Detect which cell encompasses the target text, then output its (X, Y) center coordinate. 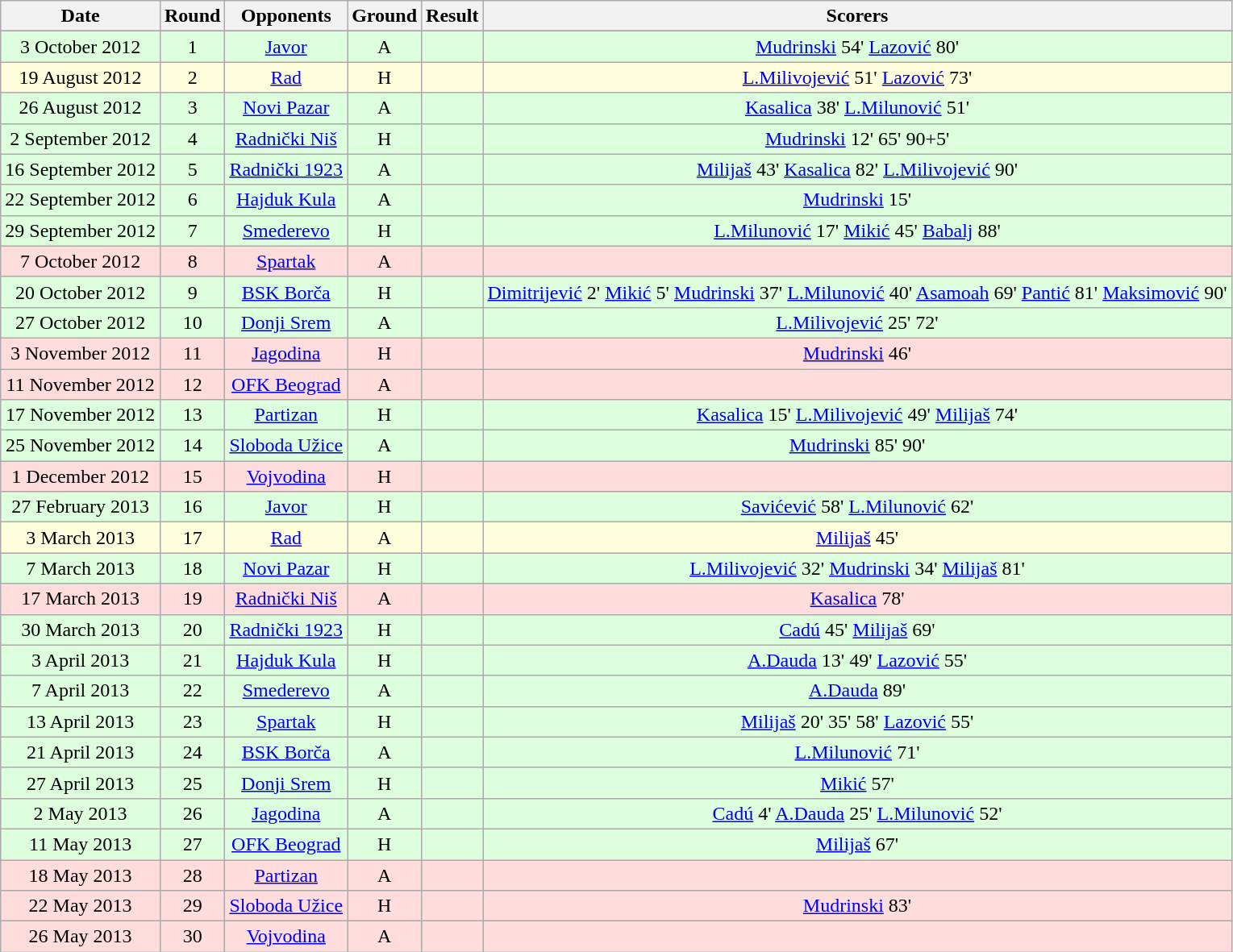
20 October 2012 (81, 292)
27 February 2013 (81, 507)
21 April 2013 (81, 752)
23 (192, 721)
14 (192, 446)
Mikić 57' (857, 783)
Milijaš 20' 35' 58' Lazović 55' (857, 721)
11 (192, 353)
13 (192, 415)
Scorers (857, 16)
19 (192, 599)
Milijaš 43' Kasalica 82' L.Milivojević 90' (857, 169)
3 March 2013 (81, 538)
2 (192, 77)
Cadú 45' Milijaš 69' (857, 630)
7 (192, 231)
13 April 2013 (81, 721)
21 (192, 660)
9 (192, 292)
2 September 2012 (81, 139)
2 May 2013 (81, 813)
17 (192, 538)
7 April 2013 (81, 691)
Kasalica 38' L.Milunović 51' (857, 108)
7 October 2012 (81, 261)
L.Milunović 17' Mikić 45' Babalj 88' (857, 231)
L.Milivojević 51' Lazović 73' (857, 77)
27 April 2013 (81, 783)
Milijaš 67' (857, 844)
17 November 2012 (81, 415)
5 (192, 169)
Kasalica 78' (857, 599)
12 (192, 385)
L.Milivojević 32' Mudrinski 34' Milijaš 81' (857, 568)
4 (192, 139)
17 March 2013 (81, 599)
A.Dauda 13' 49' Lazović 55' (857, 660)
24 (192, 752)
L.Milunović 71' (857, 752)
16 (192, 507)
Milijaš 45' (857, 538)
6 (192, 200)
Savićević 58' L.Milunović 62' (857, 507)
Ground (385, 16)
20 (192, 630)
Mudrinski 85' 90' (857, 446)
19 August 2012 (81, 77)
11 November 2012 (81, 385)
30 (192, 937)
Round (192, 16)
26 August 2012 (81, 108)
Mudrinski 46' (857, 353)
L.Milivojević 25' 72' (857, 322)
1 (192, 47)
Mudrinski 54' Lazović 80' (857, 47)
22 May 2013 (81, 906)
16 September 2012 (81, 169)
7 March 2013 (81, 568)
22 (192, 691)
11 May 2013 (81, 844)
Kasalica 15' L.Milivojević 49' Milijaš 74' (857, 415)
3 November 2012 (81, 353)
Date (81, 16)
25 November 2012 (81, 446)
Opponents (286, 16)
3 April 2013 (81, 660)
22 September 2012 (81, 200)
8 (192, 261)
10 (192, 322)
Result (452, 16)
30 March 2013 (81, 630)
Mudrinski 12' 65' 90+5' (857, 139)
25 (192, 783)
29 September 2012 (81, 231)
26 (192, 813)
3 October 2012 (81, 47)
18 May 2013 (81, 875)
29 (192, 906)
1 December 2012 (81, 476)
A.Dauda 89' (857, 691)
Mudrinski 83' (857, 906)
28 (192, 875)
Cadú 4' A.Dauda 25' L.Milunović 52' (857, 813)
Dimitrijević 2' Mikić 5' Mudrinski 37' L.Milunović 40' Asamoah 69' Pantić 81' Maksimović 90' (857, 292)
15 (192, 476)
27 October 2012 (81, 322)
26 May 2013 (81, 937)
3 (192, 108)
18 (192, 568)
Mudrinski 15' (857, 200)
27 (192, 844)
